Find where the given text appears and provide that cell's center as [x, y] coordinate. 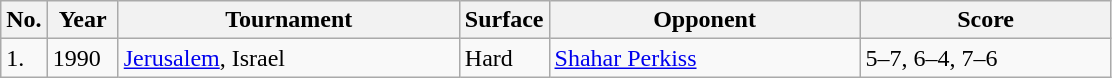
Jerusalem, Israel [288, 58]
1. [24, 58]
Shahar Perkiss [704, 58]
Score [986, 20]
5–7, 6–4, 7–6 [986, 58]
Tournament [288, 20]
Opponent [704, 20]
Surface [504, 20]
Year [82, 20]
1990 [82, 58]
Hard [504, 58]
No. [24, 20]
